Identify which cell holds the provided text, then report its (x, y) central coordinate. 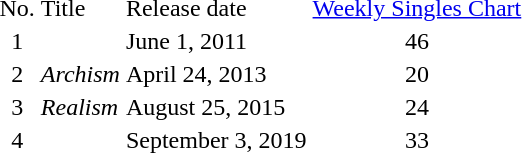
April 24, 2013 (216, 74)
Realism (80, 107)
August 25, 2015 (216, 107)
June 1, 2011 (216, 41)
Archism (80, 74)
